Return the [x, y] coordinate for the center point of the cell that contains the specified text.  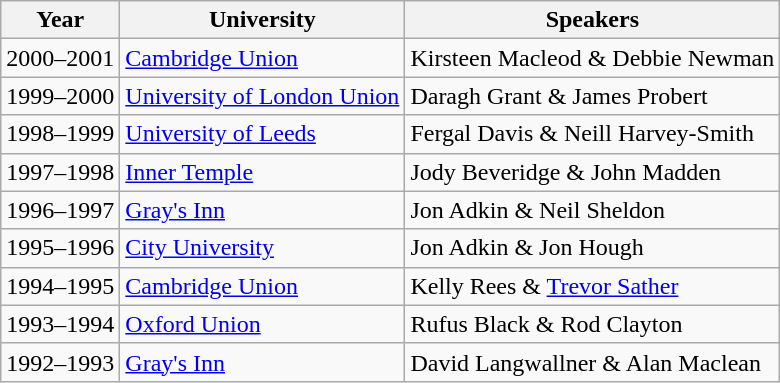
1997–1998 [60, 172]
1995–1996 [60, 248]
1994–1995 [60, 286]
Speakers [592, 20]
Rufus Black & Rod Clayton [592, 324]
Jon Adkin & Neil Sheldon [592, 210]
University of London Union [262, 96]
University of Leeds [262, 134]
1998–1999 [60, 134]
Kirsteen Macleod & Debbie Newman [592, 58]
1993–1994 [60, 324]
Jody Beveridge & John Madden [592, 172]
1996–1997 [60, 210]
Kelly Rees & Trevor Sather [592, 286]
Oxford Union [262, 324]
2000–2001 [60, 58]
Fergal Davis & Neill Harvey-Smith [592, 134]
City University [262, 248]
David Langwallner & Alan Maclean [592, 362]
Year [60, 20]
Daragh Grant & James Probert [592, 96]
Inner Temple [262, 172]
Jon Adkin & Jon Hough [592, 248]
University [262, 20]
1992–1993 [60, 362]
1999–2000 [60, 96]
